Pinpoint the cell where the given text exists, returning its (X, Y) midpoint coordinate. 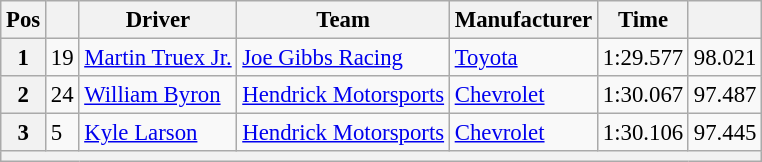
5 (62, 133)
98.021 (724, 58)
1 (24, 58)
Pos (24, 20)
Time (642, 20)
Manufacturer (523, 20)
Toyota (523, 58)
3 (24, 133)
1:30.067 (642, 95)
97.487 (724, 95)
19 (62, 58)
William Byron (158, 95)
24 (62, 95)
Kyle Larson (158, 133)
Team (343, 20)
1:29.577 (642, 58)
Joe Gibbs Racing (343, 58)
1:30.106 (642, 133)
97.445 (724, 133)
2 (24, 95)
Driver (158, 20)
Martin Truex Jr. (158, 58)
